Extract the [x, y] coordinate from the center of the cell holding the provided text.  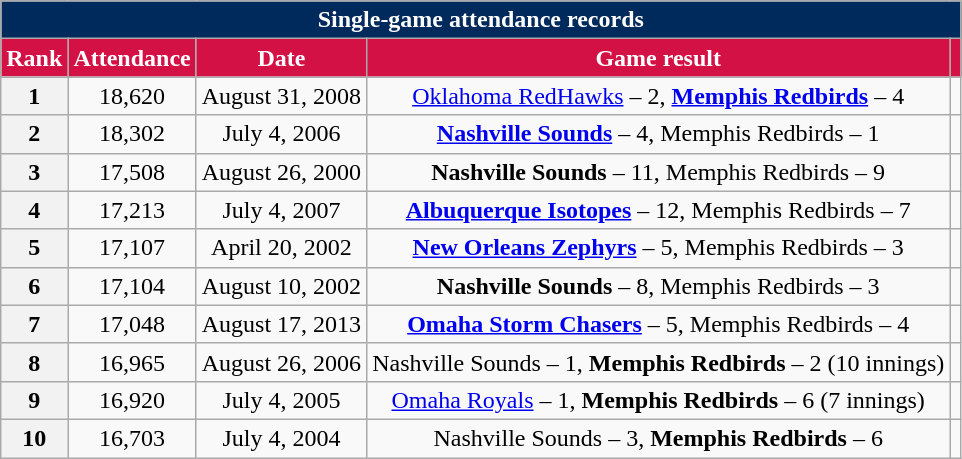
July 4, 2007 [281, 210]
5 [34, 248]
New Orleans Zephyrs – 5, Memphis Redbirds – 3 [658, 248]
17,213 [132, 210]
Nashville Sounds – 1, Memphis Redbirds – 2 (10 innings) [658, 362]
August 17, 2013 [281, 324]
July 4, 2005 [281, 400]
Attendance [132, 58]
4 [34, 210]
April 20, 2002 [281, 248]
8 [34, 362]
2 [34, 134]
Omaha Storm Chasers – 5, Memphis Redbirds – 4 [658, 324]
7 [34, 324]
Omaha Royals – 1, Memphis Redbirds – 6 (7 innings) [658, 400]
3 [34, 172]
17,104 [132, 286]
1 [34, 96]
Game result [658, 58]
18,620 [132, 96]
Nashville Sounds – 11, Memphis Redbirds – 9 [658, 172]
16,965 [132, 362]
17,048 [132, 324]
August 26, 2006 [281, 362]
Rank [34, 58]
Albuquerque Isotopes – 12, Memphis Redbirds – 7 [658, 210]
17,107 [132, 248]
16,920 [132, 400]
17,508 [132, 172]
August 26, 2000 [281, 172]
Date [281, 58]
10 [34, 438]
9 [34, 400]
Oklahoma RedHawks – 2, Memphis Redbirds – 4 [658, 96]
Nashville Sounds – 4, Memphis Redbirds – 1 [658, 134]
18,302 [132, 134]
Nashville Sounds – 8, Memphis Redbirds – 3 [658, 286]
6 [34, 286]
July 4, 2006 [281, 134]
July 4, 2004 [281, 438]
16,703 [132, 438]
August 31, 2008 [281, 96]
Single-game attendance records [481, 20]
August 10, 2002 [281, 286]
Nashville Sounds – 3, Memphis Redbirds – 6 [658, 438]
